Capture the cell that displays the provided text and extract its (x, y) central coordinate. 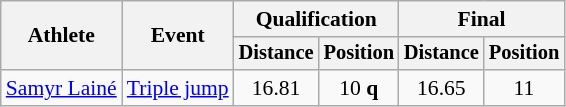
16.81 (276, 88)
10 q (359, 88)
Samyr Lainé (62, 88)
11 (524, 88)
Event (178, 36)
16.65 (442, 88)
Qualification (316, 19)
Final (482, 19)
Triple jump (178, 88)
Athlete (62, 36)
